Locate the cell with the specified text and output its (X, Y) center coordinate. 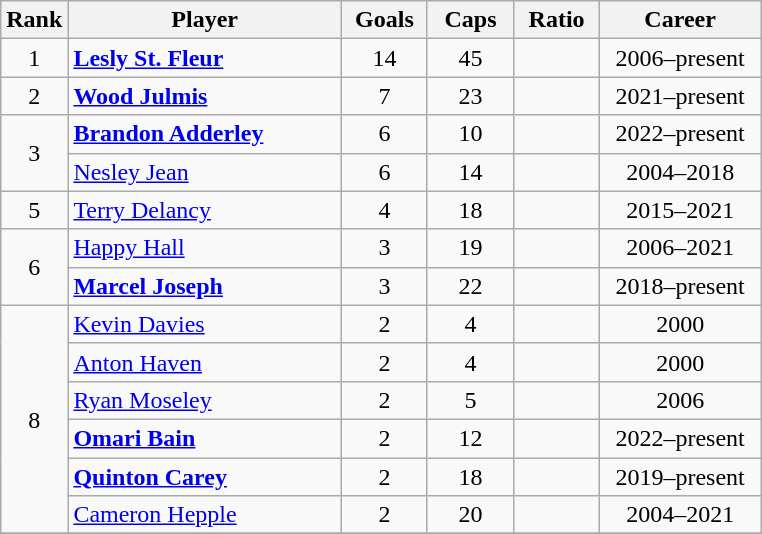
Anton Haven (205, 362)
Lesly St. Fleur (205, 58)
8 (34, 419)
Rank (34, 20)
1 (34, 58)
Caps (470, 20)
Ryan Moseley (205, 400)
Quinton Carey (205, 477)
Happy Hall (205, 248)
2006–present (680, 58)
2021–present (680, 96)
23 (470, 96)
Kevin Davies (205, 324)
2018–present (680, 286)
Marcel Joseph (205, 286)
12 (470, 438)
Brandon Adderley (205, 134)
Ratio (557, 20)
Goals (384, 20)
19 (470, 248)
2004–2018 (680, 172)
Nesley Jean (205, 172)
45 (470, 58)
Omari Bain (205, 438)
Terry Delancy (205, 210)
20 (470, 515)
7 (384, 96)
Player (205, 20)
10 (470, 134)
Career (680, 20)
2019–present (680, 477)
22 (470, 286)
Cameron Hepple (205, 515)
2006 (680, 400)
2015–2021 (680, 210)
Wood Julmis (205, 96)
2006–2021 (680, 248)
2004–2021 (680, 515)
